For the text-containing cell, return its midpoint in (x, y) coordinate format. 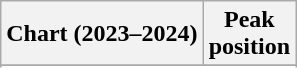
Peakposition (249, 34)
Chart (2023–2024) (102, 34)
